Pinpoint the cell where the given text exists, returning its (X, Y) midpoint coordinate. 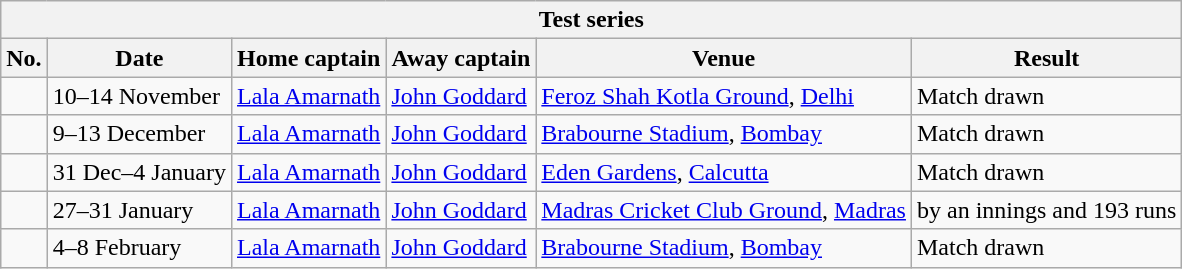
Test series (592, 20)
Result (1046, 58)
Madras Cricket Club Ground, Madras (724, 210)
Home captain (308, 58)
Venue (724, 58)
31 Dec–4 January (139, 172)
10–14 November (139, 96)
27–31 January (139, 210)
Eden Gardens, Calcutta (724, 172)
No. (24, 58)
Feroz Shah Kotla Ground, Delhi (724, 96)
9–13 December (139, 134)
by an innings and 193 runs (1046, 210)
Date (139, 58)
Away captain (461, 58)
4–8 February (139, 248)
